Identify which cell holds the provided text, then report its (X, Y) central coordinate. 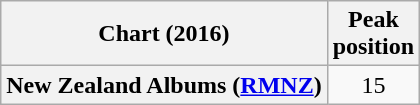
15 (373, 85)
Peak position (373, 34)
New Zealand Albums (RMNZ) (164, 85)
Chart (2016) (164, 34)
